Capture the cell that displays the provided text and extract its (X, Y) central coordinate. 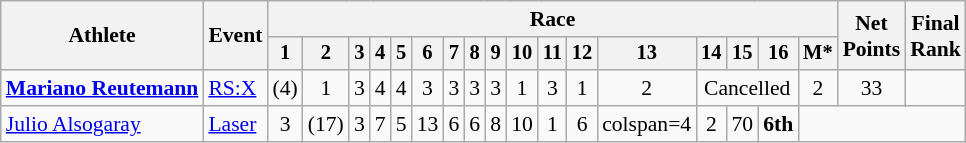
FinalRank (936, 36)
Cancelled (747, 88)
NetPoints (872, 36)
33 (872, 88)
Mariano Reutemann (102, 88)
14 (711, 54)
RS:X (235, 88)
Event (235, 36)
9 (496, 54)
(4) (284, 88)
70 (742, 124)
11 (552, 54)
12 (582, 54)
Julio Alsogaray (102, 124)
15 (742, 54)
M* (818, 54)
colspan=4 (646, 124)
16 (778, 54)
Laser (235, 124)
Athlete (102, 36)
6th (778, 124)
Race (552, 19)
(17) (326, 124)
